Locate the cell with the specified text and output its [X, Y] center coordinate. 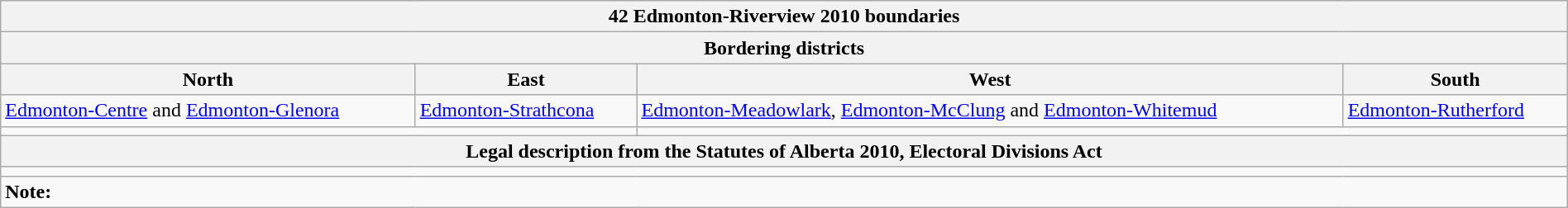
Legal description from the Statutes of Alberta 2010, Electoral Divisions Act [784, 151]
Edmonton-Rutherford [1456, 111]
East [526, 79]
Bordering districts [784, 48]
Edmonton-Centre and Edmonton-Glenora [208, 111]
42 Edmonton-Riverview 2010 boundaries [784, 17]
Edmonton-Meadowlark, Edmonton-McClung and Edmonton-Whitemud [990, 111]
Edmonton-Strathcona [526, 111]
North [208, 79]
West [990, 79]
South [1456, 79]
Note: [784, 191]
